Return [X, Y] of the center of cell containing provided text 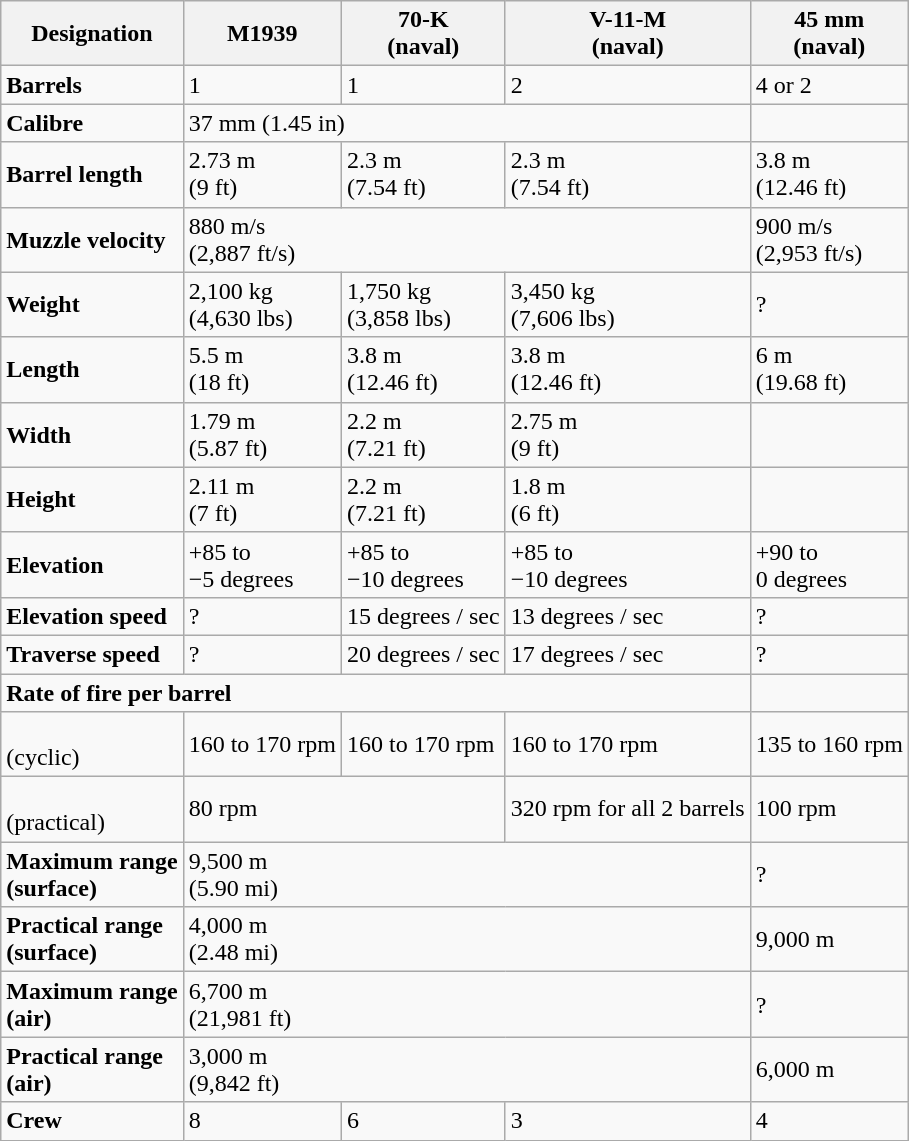
8 [262, 1121]
3,450 kg (7,606 lbs) [628, 304]
Height [92, 500]
6 m (19.68 ft) [829, 370]
2 [628, 85]
320 rpm for all 2 barrels [628, 810]
1.79 m (5.87 ft) [262, 434]
(cyclic) [92, 744]
45 mm(naval) [829, 34]
Rate of fire per barrel [376, 693]
Elevation [92, 564]
Crew [92, 1121]
37 mm (1.45 in) [466, 123]
+90 to 0 degrees [829, 564]
Maximum range (surface) [92, 874]
1,750 kg (3,858 lbs) [424, 304]
V-11-M(naval) [628, 34]
Barrel length [92, 174]
Barrels [92, 85]
5.5 m (18 ft) [262, 370]
135 to 160 rpm [829, 744]
3 [628, 1121]
6,000 m [829, 1070]
4,000 m (2.48 mi) [466, 940]
Muzzle velocity [92, 240]
13 degrees / sec [628, 616]
1.8 m (6 ft) [628, 500]
880 m/s (2,887 ft/s) [466, 240]
6 [424, 1121]
M1939 [262, 34]
20 degrees / sec [424, 654]
6,700 m (21,981 ft) [466, 1004]
100 rpm [829, 810]
Width [92, 434]
(practical) [92, 810]
Practical range (surface) [92, 940]
70-K(naval) [424, 34]
2.75 m (9 ft) [628, 434]
2.11 m (7 ft) [262, 500]
Elevation speed [92, 616]
900 m/s (2,953 ft/s) [829, 240]
2.73 m (9 ft) [262, 174]
Calibre [92, 123]
Maximum range (air) [92, 1004]
Practical range (air) [92, 1070]
9,500 m (5.90 mi) [466, 874]
2,100 kg (4,630 lbs) [262, 304]
Designation [92, 34]
4 [829, 1121]
Length [92, 370]
17 degrees / sec [628, 654]
Weight [92, 304]
15 degrees / sec [424, 616]
80 rpm [344, 810]
+85 to −5 degrees [262, 564]
Traverse speed [92, 654]
4 or 2 [829, 85]
3,000 m (9,842 ft) [466, 1070]
9,000 m [829, 940]
